Return [x, y] of the center of cell containing provided text 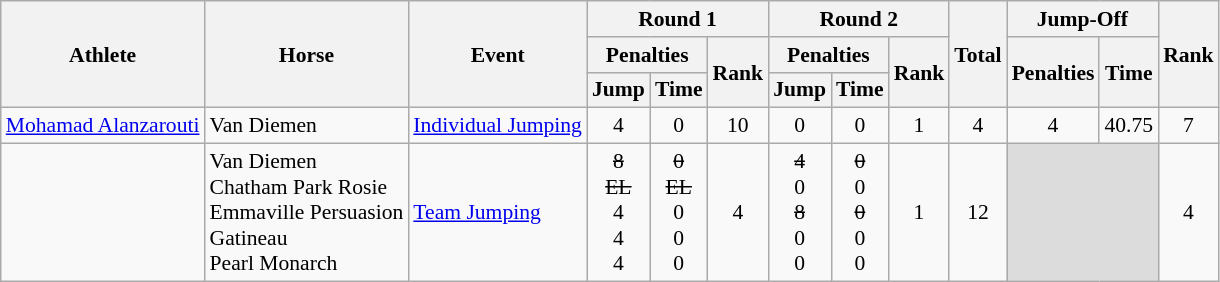
0EL000 [679, 213]
8EL444 [618, 213]
Van DiemenChatham Park RosieEmmaville PersuasionGatineauPearl Monarch [307, 213]
10 [738, 126]
Round 2 [858, 19]
Team Jumping [498, 213]
40.75 [1128, 126]
00000 [860, 213]
Jump-Off [1083, 19]
Total [978, 54]
40800 [800, 213]
7 [1188, 126]
Mohamad Alanzarouti [103, 126]
Horse [307, 54]
Van Diemen [307, 126]
Round 1 [678, 19]
12 [978, 213]
Individual Jumping [498, 126]
Athlete [103, 54]
Event [498, 54]
